Pinpoint the cell where the given text exists, returning its [x, y] midpoint coordinate. 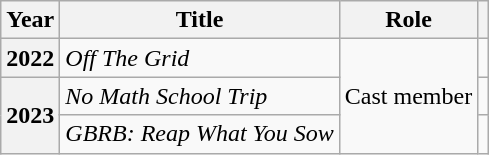
Off The Grid [200, 58]
2023 [30, 115]
Cast member [408, 96]
GBRB: Reap What You Sow [200, 134]
Year [30, 20]
Title [200, 20]
Role [408, 20]
No Math School Trip [200, 96]
2022 [30, 58]
